Capture the cell that displays the provided text and extract its (x, y) central coordinate. 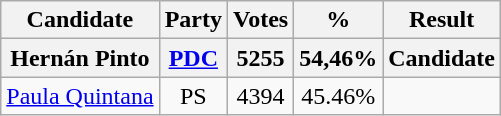
5255 (260, 58)
Hernán Pinto (80, 58)
Votes (260, 20)
Paula Quintana (80, 96)
45.46% (338, 96)
PDC (193, 58)
54,46% (338, 58)
4394 (260, 96)
% (338, 20)
Party (193, 20)
PS (193, 96)
Result (442, 20)
